For the text-containing cell, return its midpoint in (x, y) coordinate format. 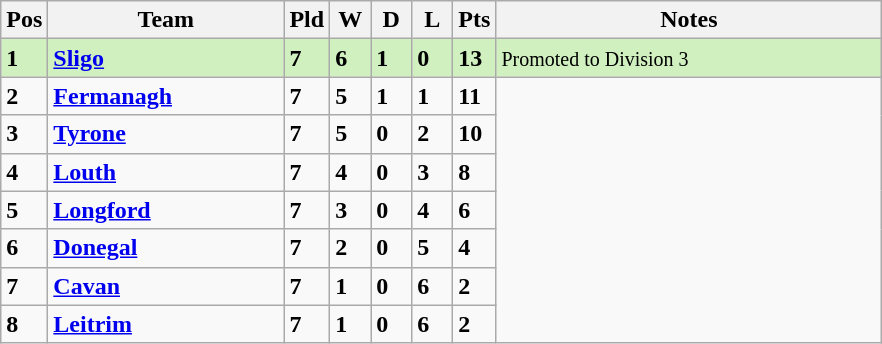
11 (474, 96)
Donegal (166, 248)
W (350, 20)
10 (474, 134)
Fermanagh (166, 96)
Pld (307, 20)
Tyrone (166, 134)
Sligo (166, 58)
Cavan (166, 286)
Notes (689, 20)
Leitrim (166, 324)
Louth (166, 172)
Pts (474, 20)
L (432, 20)
Team (166, 20)
D (392, 20)
Longford (166, 210)
Pos (24, 20)
Promoted to Division 3 (689, 58)
13 (474, 58)
